Capture the cell that displays the provided text and extract its [X, Y] central coordinate. 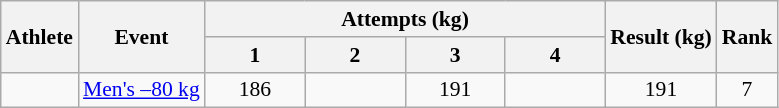
Rank [748, 36]
3 [455, 55]
Result (kg) [660, 36]
4 [555, 55]
7 [748, 90]
186 [255, 90]
Event [142, 36]
2 [355, 55]
Men's –80 kg [142, 90]
Athlete [40, 36]
1 [255, 55]
Attempts (kg) [405, 19]
